Output the (X, Y) coordinate of the center of the cell containing the given text.  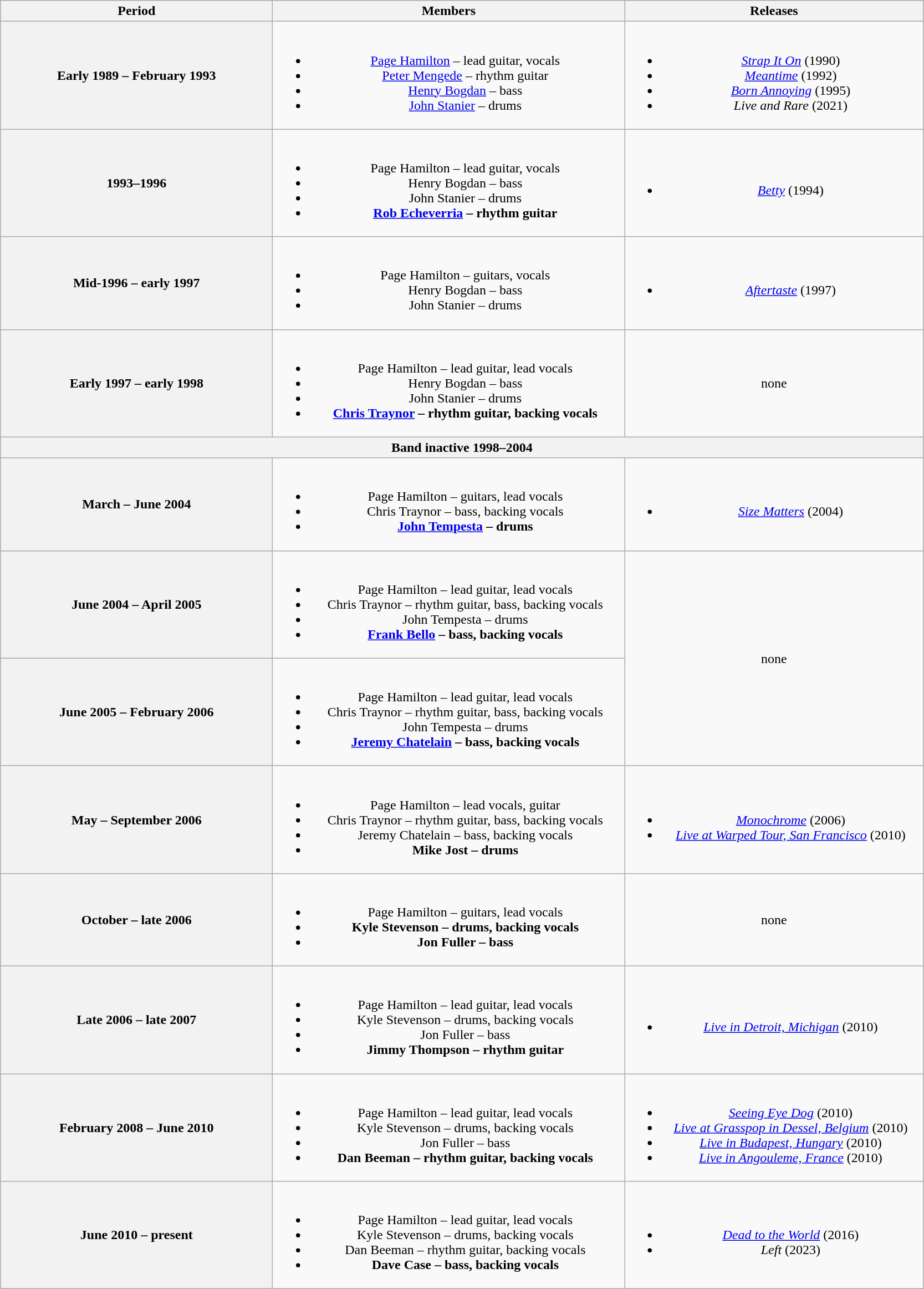
Late 2006 – late 2007 (136, 1020)
Releases (774, 11)
1993–1996 (136, 183)
Aftertaste (1997) (774, 283)
May – September 2006 (136, 819)
Monochrome (2006)Live at Warped Tour, San Francisco (2010) (774, 819)
Early 1989 – February 1993 (136, 75)
Page Hamilton – lead vocals, guitarChris Traynor – rhythm guitar, bass, backing vocalsJeremy Chatelain – bass, backing vocals Mike Jost – drums (449, 819)
Members (449, 11)
June 2005 – February 2006 (136, 712)
Page Hamilton – guitars, lead vocalsChris Traynor – bass, backing vocalsJohn Tempesta – drums (449, 505)
Page Hamilton – lead guitar, vocalsPeter Mengede – rhythm guitarHenry Bogdan – bassJohn Stanier – drums (449, 75)
Mid-1996 – early 1997 (136, 283)
Size Matters (2004) (774, 505)
June 2004 – April 2005 (136, 604)
Page Hamilton – lead guitar, lead vocalsHenry Bogdan – bassJohn Stanier – drumsChris Traynor – rhythm guitar, backing vocals (449, 383)
Band inactive 1998–2004 (462, 447)
February 2008 – June 2010 (136, 1127)
Live in Detroit, Michigan (2010) (774, 1020)
Period (136, 11)
Seeing Eye Dog (2010)Live at Grasspop in Dessel, Belgium (2010)Live in Budapest, Hungary (2010)Live in Angouleme, France (2010) (774, 1127)
October – late 2006 (136, 919)
Page Hamilton – lead guitar, lead vocalsKyle Stevenson – drums, backing vocalsJon Fuller – bass Jimmy Thompson – rhythm guitar (449, 1020)
Page Hamilton – guitars, lead vocalsKyle Stevenson – drums, backing vocalsJon Fuller – bass (449, 919)
Page Hamilton – guitars, vocalsHenry Bogdan – bassJohn Stanier – drums (449, 283)
Betty (1994) (774, 183)
Dead to the World (2016)Left (2023) (774, 1235)
Early 1997 – early 1998 (136, 383)
June 2010 – present (136, 1235)
March – June 2004 (136, 505)
Strap It On (1990)Meantime (1992)Born Annoying (1995)Live and Rare (2021) (774, 75)
Page Hamilton – lead guitar, lead vocalsKyle Stevenson – drums, backing vocalsJon Fuller – bassDan Beeman – rhythm guitar, backing vocals (449, 1127)
Page Hamilton – lead guitar, vocalsHenry Bogdan – bassJohn Stanier – drumsRob Echeverria – rhythm guitar (449, 183)
Page Hamilton – lead guitar, lead vocalsChris Traynor – rhythm guitar, bass, backing vocalsJohn Tempesta – drumsFrank Bello – bass, backing vocals (449, 604)
